Find where the given text appears and provide that cell's center as (x, y) coordinate. 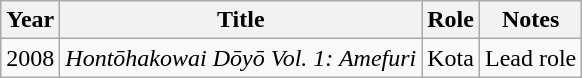
Title (241, 20)
Hontōhakowai Dōyō Vol. 1: Amefuri (241, 58)
Year (30, 20)
Kota (451, 58)
Lead role (530, 58)
Notes (530, 20)
Role (451, 20)
2008 (30, 58)
